Return the [x, y] coordinate for the center point of the cell that contains the specified text.  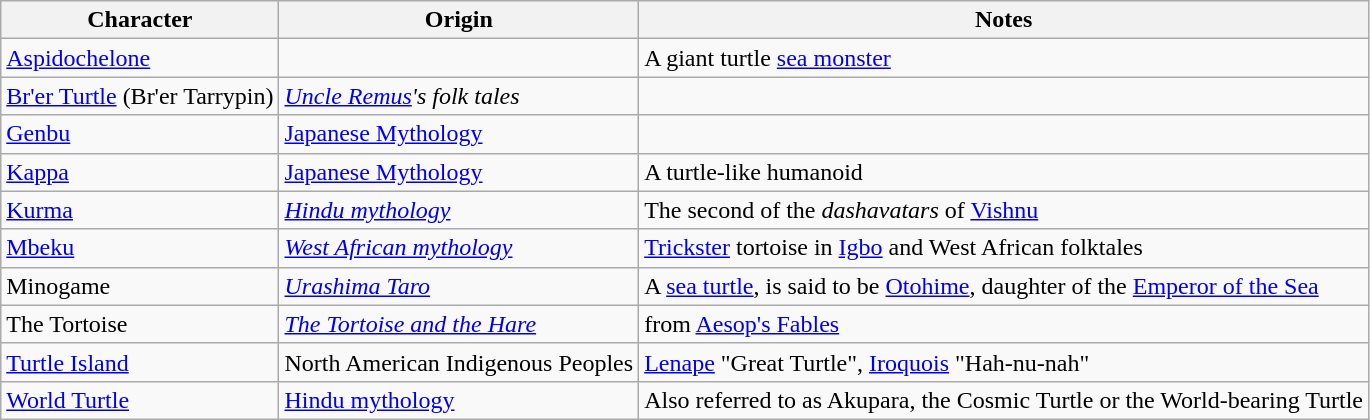
The second of the dashavatars of Vishnu [1004, 210]
Genbu [140, 134]
Turtle Island [140, 362]
from Aesop's Fables [1004, 324]
A giant turtle sea monster [1004, 58]
The Tortoise and the Hare [459, 324]
World Turtle [140, 400]
Aspidochelone [140, 58]
Br'er Turtle (Br'er Tarrypin) [140, 96]
Minogame [140, 286]
West African mythology [459, 248]
Kurma [140, 210]
A turtle-like humanoid [1004, 172]
The Tortoise [140, 324]
Uncle Remus's folk tales [459, 96]
Urashima Taro [459, 286]
A sea turtle, is said to be Otohime, daughter of the Emperor of the Sea [1004, 286]
Character [140, 20]
Also referred to as Akupara, the Cosmic Turtle or the World-bearing Turtle [1004, 400]
Trickster tortoise in Igbo and West African folktales [1004, 248]
Mbeku [140, 248]
North American Indigenous Peoples [459, 362]
Lenape "Great Turtle", Iroquois "Hah-nu-nah" [1004, 362]
Kappa [140, 172]
Notes [1004, 20]
Origin [459, 20]
